Pinpoint the cell where the given text exists, returning its (x, y) midpoint coordinate. 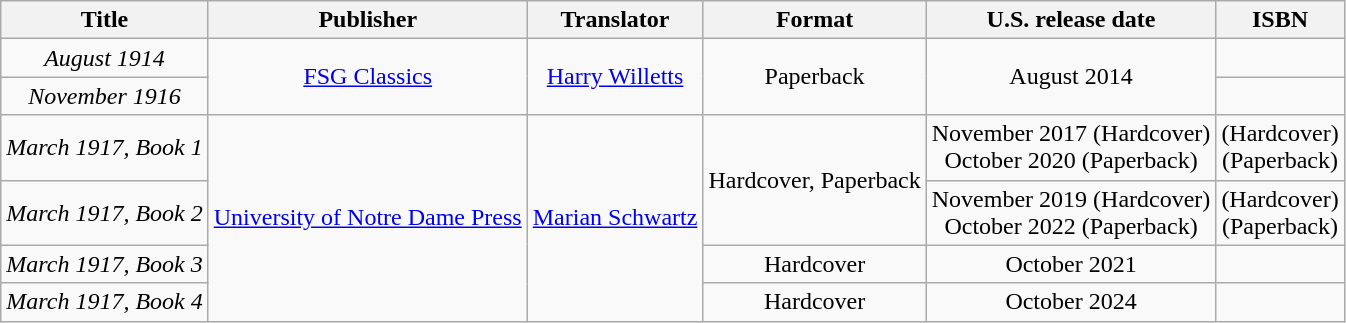
Publisher (368, 20)
Hardcover, Paperback (814, 180)
FSG Classics (368, 77)
March 1917, Book 4 (104, 302)
November 2017 (Hardcover)October 2020 (Paperback) (1071, 148)
Format (814, 20)
August 1914 (104, 58)
March 1917, Book 3 (104, 264)
Title (104, 20)
October 2021 (1071, 264)
University of Notre Dame Press (368, 218)
Harry Willetts (615, 77)
Translator (615, 20)
October 2024 (1071, 302)
November 2019 (Hardcover)October 2022 (Paperback) (1071, 212)
March 1917, Book 2 (104, 212)
ISBN (1280, 20)
U.S. release date (1071, 20)
Marian Schwartz (615, 218)
Paperback (814, 77)
August 2014 (1071, 77)
November 1916 (104, 96)
March 1917, Book 1 (104, 148)
